Determine the (x, y) coordinate at the center of the cell enclosing the given text.  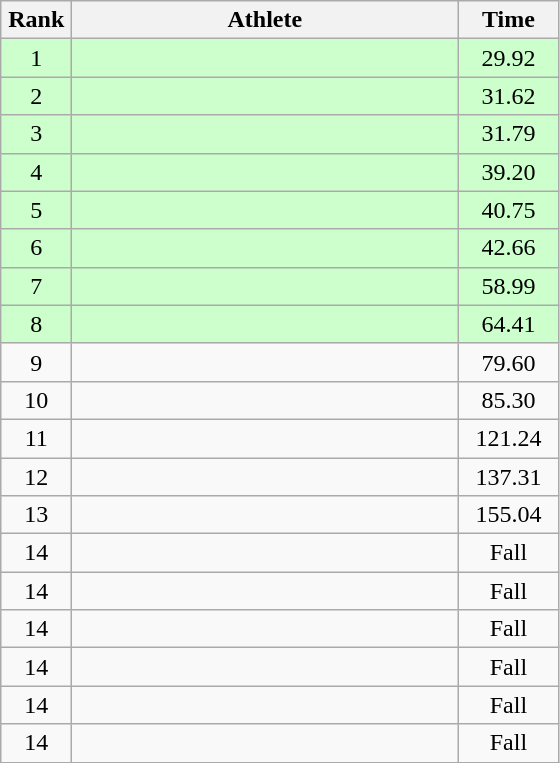
12 (36, 477)
155.04 (508, 515)
11 (36, 438)
42.66 (508, 248)
121.24 (508, 438)
9 (36, 362)
7 (36, 286)
29.92 (508, 58)
137.31 (508, 477)
79.60 (508, 362)
39.20 (508, 172)
4 (36, 172)
10 (36, 400)
58.99 (508, 286)
85.30 (508, 400)
1 (36, 58)
Time (508, 20)
64.41 (508, 324)
5 (36, 210)
Athlete (265, 20)
3 (36, 134)
Rank (36, 20)
31.62 (508, 96)
2 (36, 96)
13 (36, 515)
6 (36, 248)
8 (36, 324)
31.79 (508, 134)
40.75 (508, 210)
